Determine the (x, y) coordinate at the center of the cell enclosing the given text.  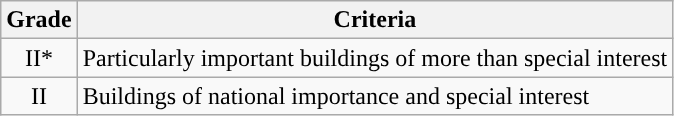
Buildings of national importance and special interest (375, 96)
II* (39, 58)
Particularly important buildings of more than special interest (375, 58)
Criteria (375, 20)
Grade (39, 20)
II (39, 96)
